Provide the (X, Y) coordinate of the cell's center where the given text is located.  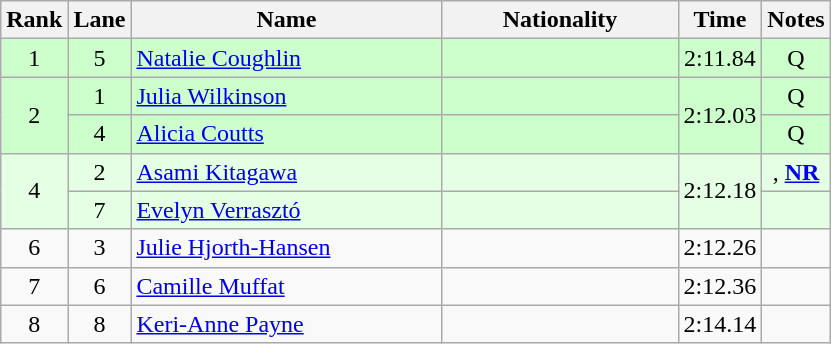
2:12.18 (720, 191)
2:12.03 (720, 115)
Evelyn Verrasztó (286, 210)
Julie Hjorth-Hansen (286, 248)
Nationality (560, 20)
Camille Muffat (286, 286)
3 (100, 248)
Julia Wilkinson (286, 96)
5 (100, 58)
2:14.14 (720, 324)
Lane (100, 20)
Alicia Coutts (286, 134)
Asami Kitagawa (286, 172)
2:12.36 (720, 286)
Natalie Coughlin (286, 58)
Keri-Anne Payne (286, 324)
Time (720, 20)
2:12.26 (720, 248)
Name (286, 20)
2:11.84 (720, 58)
Notes (796, 20)
Rank (34, 20)
, NR (796, 172)
